Detect which cell encompasses the target text, then output its [X, Y] center coordinate. 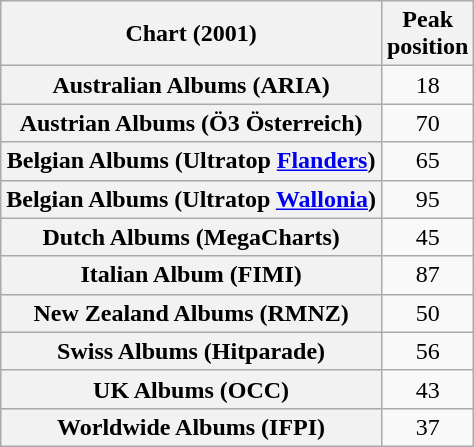
87 [427, 275]
Chart (2001) [192, 34]
Australian Albums (ARIA) [192, 85]
18 [427, 85]
Peakposition [427, 34]
Belgian Albums (Ultratop Wallonia) [192, 199]
37 [427, 427]
Austrian Albums (Ö3 Österreich) [192, 123]
70 [427, 123]
45 [427, 237]
UK Albums (OCC) [192, 389]
New Zealand Albums (RMNZ) [192, 313]
Swiss Albums (Hitparade) [192, 351]
Worldwide Albums (IFPI) [192, 427]
Belgian Albums (Ultratop Flanders) [192, 161]
95 [427, 199]
65 [427, 161]
Italian Album (FIMI) [192, 275]
50 [427, 313]
56 [427, 351]
Dutch Albums (MegaCharts) [192, 237]
43 [427, 389]
